From the cell containing the given text, extract its center point as (x, y) coordinate. 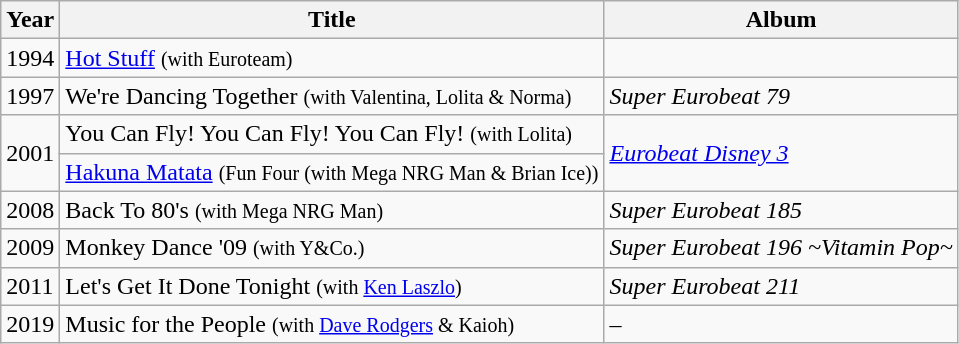
2019 (30, 324)
Super Eurobeat 211 (781, 286)
2001 (30, 153)
Album (781, 20)
Year (30, 20)
Monkey Dance '09 (with Y&Co.) (332, 248)
Eurobeat Disney 3 (781, 153)
Hakuna Matata (Fun Four (with Mega NRG Man & Brian Ice)) (332, 172)
Title (332, 20)
Let's Get It Done Tonight (with Ken Laszlo) (332, 286)
Super Eurobeat 79 (781, 96)
– (781, 324)
Super Eurobeat 185 (781, 210)
2011 (30, 286)
1994 (30, 58)
2009 (30, 248)
You Can Fly! You Can Fly! You Can Fly! (with Lolita) (332, 134)
We're Dancing Together (with Valentina, Lolita & Norma) (332, 96)
1997 (30, 96)
Back To 80's (with Mega NRG Man) (332, 210)
Hot Stuff (with Euroteam) (332, 58)
Super Eurobeat 196 ~Vitamin Pop~ (781, 248)
Music for the People (with Dave Rodgers & Kaioh) (332, 324)
2008 (30, 210)
